Provide the [X, Y] coordinate of the cell's center where the given text is located.  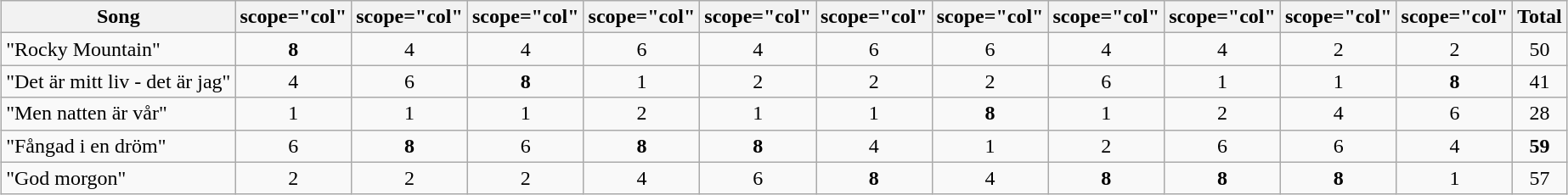
28 [1540, 114]
50 [1540, 49]
57 [1540, 178]
59 [1540, 146]
Song [119, 17]
"Men natten är vår" [119, 114]
"Det är mitt liv - det är jag" [119, 81]
"Rocky Mountain" [119, 49]
41 [1540, 81]
"Fångad i en dröm" [119, 146]
Total [1540, 17]
"God morgon" [119, 178]
